Determine the (x, y) coordinate at the center of the cell enclosing the given text.  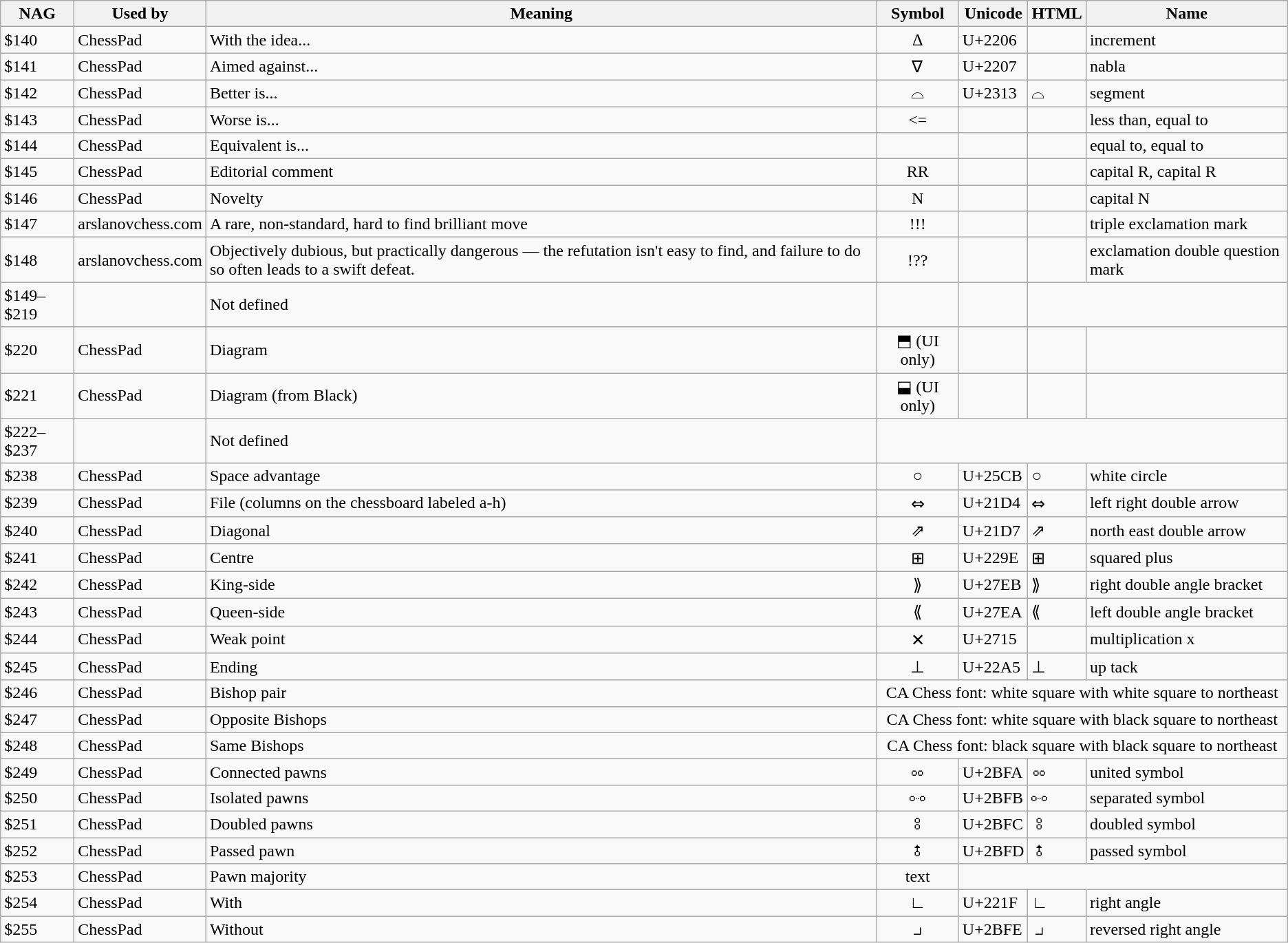
Diagonal (541, 531)
capital R, capital R (1186, 172)
Better is... (541, 93)
King-side (541, 585)
File (columns on the chessboard labeled a-h) (541, 503)
U+27EA (994, 612)
$142 (37, 93)
$148 (37, 260)
$220 (37, 350)
squared plus (1186, 558)
Diagram (541, 350)
U+22A5 (994, 667)
$145 (37, 172)
!!! (918, 224)
⬒ (UI only) (918, 350)
Same Bishops (541, 745)
Without (541, 929)
Unicode (994, 14)
N (918, 198)
Ending (541, 667)
separated symbol (1186, 798)
A rare, non-standard, hard to find brilliant move (541, 224)
text (918, 877)
right double angle bracket (1186, 585)
Isolated pawns (541, 798)
Novelty (541, 198)
increment (1186, 40)
up tack (1186, 667)
RR (918, 172)
$242 (37, 585)
$253 (37, 877)
Bishop pair (541, 693)
HTML (1057, 14)
U+21D4 (994, 503)
U+229E (994, 558)
U+21D7 (994, 531)
Diagram (from Black) (541, 396)
Name (1186, 14)
exclamation double question mark (1186, 260)
multiplication x (1186, 639)
$247 (37, 719)
Connected pawns (541, 772)
Symbol (918, 14)
U+2715 (994, 639)
$240 (37, 531)
∆ (918, 40)
Objectively dubious, but practically dangerous — the refutation isn't easy to find, and failure to do so often leads to a swift defeat. (541, 260)
Weak point (541, 639)
united symbol (1186, 772)
Meaning (541, 14)
U+2BFE (994, 929)
$255 (37, 929)
$248 (37, 745)
U+221F (994, 903)
Doubled pawns (541, 824)
$239 (37, 503)
$246 (37, 693)
$238 (37, 476)
$245 (37, 667)
$140 (37, 40)
$244 (37, 639)
$249 (37, 772)
Space advantage (541, 476)
reversed right angle (1186, 929)
less than, equal to (1186, 119)
U+2BFB (994, 798)
capital N (1186, 198)
<= (918, 119)
Aimed against... (541, 67)
$251 (37, 824)
Opposite Bishops (541, 719)
left right double arrow (1186, 503)
$141 (37, 67)
$143 (37, 119)
$243 (37, 612)
CA Chess font: black square with black square to northeast (1082, 745)
⬓ (UI only) (918, 396)
$254 (37, 903)
$250 (37, 798)
!?? (918, 260)
With (541, 903)
CA Chess font: white square with white square to northeast (1082, 693)
Pawn majority (541, 877)
U+27EB (994, 585)
white circle (1186, 476)
equal to, equal to (1186, 146)
$252 (37, 850)
U+2207 (994, 67)
north east double arrow (1186, 531)
triple exclamation mark (1186, 224)
$144 (37, 146)
U+2BFC (994, 824)
U+25CB (994, 476)
∇ (918, 67)
Passed pawn (541, 850)
left double angle bracket (1186, 612)
Used by (140, 14)
Worse is... (541, 119)
right angle (1186, 903)
U+2BFA (994, 772)
segment (1186, 93)
Centre (541, 558)
✕ (918, 639)
nabla (1186, 67)
NAG (37, 14)
U+2206 (994, 40)
doubled symbol (1186, 824)
$147 (37, 224)
CA Chess font: white square with black square to northeast (1082, 719)
Equivalent is... (541, 146)
passed symbol (1186, 850)
$146 (37, 198)
Editorial comment (541, 172)
U+2313 (994, 93)
$241 (37, 558)
$222–$237 (37, 441)
$149–$219 (37, 304)
$221 (37, 396)
Queen-side (541, 612)
U+2BFD (994, 850)
With the idea... (541, 40)
